Return the (X, Y) coordinate for the center point of the cell that contains the specified text.  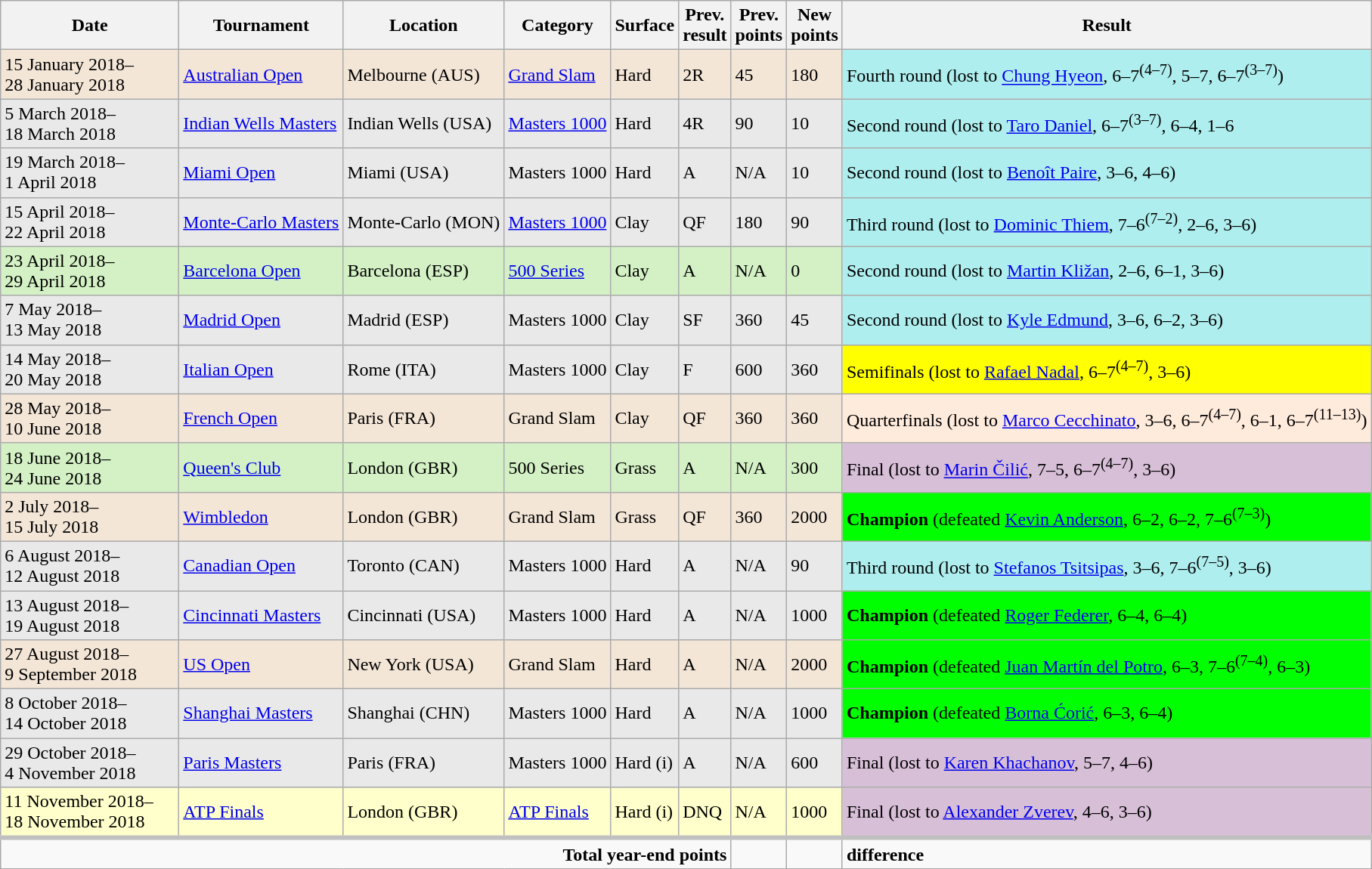
Madrid Open (262, 320)
4R (705, 124)
Result (1107, 26)
Location (423, 26)
7 May 2018– 13 May 2018 (90, 320)
Final (lost to Alexander Zverev, 4–6, 3–6) (1107, 813)
Melbourne (AUS) (423, 74)
Tournament (262, 26)
28 May 2018–10 June 2018 (90, 419)
Cincinnati Masters (262, 615)
Second round (lost to Martin Kližan, 2–6, 6–1, 3–6) (1107, 271)
2R (705, 74)
Paris Masters (262, 763)
Queen's Club (262, 467)
Prev.result (705, 26)
Final (lost to Marin Čilić, 7–5, 6–7(4–7), 3–6) (1107, 467)
Champion (defeated Borna Ćorić, 6–3, 6–4) (1107, 713)
19 March 2018–1 April 2018 (90, 172)
Indian Wells (USA) (423, 124)
Fourth round (lost to Chung Hyeon, 6–7(4–7), 5–7, 6–7(3–7)) (1107, 74)
Shanghai (CHN) (423, 713)
23 April 2018– 29 April 2018 (90, 271)
Champion (defeated Kevin Anderson, 6–2, 6–2, 7–6(7–3)) (1107, 517)
Surface (645, 26)
Barcelona (ESP) (423, 271)
New York (USA) (423, 665)
Category (558, 26)
Third round (lost to Dominic Thiem, 7–6(7–2), 2–6, 3–6) (1107, 222)
Quarterfinals (lost to Marco Cecchinato, 3–6, 6–7(4–7), 6–1, 6–7(11–13)) (1107, 419)
15 April 2018– 22 April 2018 (90, 222)
5 March 2018–18 March 2018 (90, 124)
300 (815, 467)
Second round (lost to Benoît Paire, 3–6, 4–6) (1107, 172)
DNQ (705, 813)
Second round (lost to Taro Daniel, 6–7(3–7), 6–4, 1–6 (1107, 124)
Prev.points (759, 26)
18 June 2018–24 June 2018 (90, 467)
11 November 2018–18 November 2018 (90, 813)
Second round (lost to Kyle Edmund, 3–6, 6–2, 3–6) (1107, 320)
Toronto (CAN) (423, 565)
SF (705, 320)
Italian Open (262, 369)
Total year-end points (366, 853)
Final (lost to Karen Khachanov, 5–7, 4–6) (1107, 763)
13 August 2018–19 August 2018 (90, 615)
Australian Open (262, 74)
Rome (ITA) (423, 369)
Shanghai Masters (262, 713)
US Open (262, 665)
15 January 2018–28 January 2018 (90, 74)
0 (815, 271)
Monte-Carlo Masters (262, 222)
2 July 2018–15 July 2018 (90, 517)
Champion (defeated Juan Martín del Potro, 6–3, 7–6(7–4), 6–3) (1107, 665)
29 October 2018–4 November 2018 (90, 763)
Madrid (ESP) (423, 320)
Semifinals (lost to Rafael Nadal, 6–7(4–7), 3–6) (1107, 369)
14 May 2018– 20 May 2018 (90, 369)
Barcelona Open (262, 271)
Cincinnati (USA) (423, 615)
8 October 2018–14 October 2018 (90, 713)
Miami Open (262, 172)
6 August 2018–12 August 2018 (90, 565)
Miami (USA) (423, 172)
Newpoints (815, 26)
French Open (262, 419)
27 August 2018–9 September 2018 (90, 665)
F (705, 369)
Third round (lost to Stefanos Tsitsipas, 3–6, 7–6(7–5), 3–6) (1107, 565)
Date (90, 26)
Wimbledon (262, 517)
Indian Wells Masters (262, 124)
Monte-Carlo (MON) (423, 222)
Champion (defeated Roger Federer, 6–4, 6–4) (1107, 615)
Canadian Open (262, 565)
difference (1107, 853)
